Search for the cell housing the specified text and yield its (x, y) center coordinate. 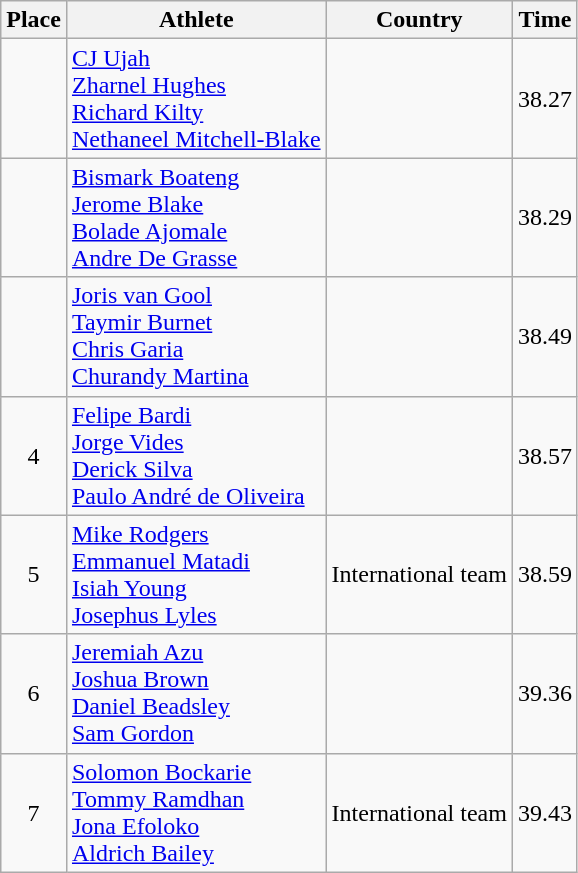
Place (34, 20)
Athlete (196, 20)
38.59 (544, 574)
6 (34, 694)
CJ UjahZharnel HughesRichard KiltyNethaneel Mitchell-Blake (196, 98)
4 (34, 456)
Jeremiah AzuJoshua BrownDaniel BeadsleySam Gordon (196, 694)
38.49 (544, 336)
Country (419, 20)
38.57 (544, 456)
39.43 (544, 812)
Bismark BoatengJerome BlakeBolade AjomaleAndre De Grasse (196, 218)
Solomon BockarieTommy RamdhanJona EfolokoAldrich Bailey (196, 812)
38.29 (544, 218)
Time (544, 20)
5 (34, 574)
38.27 (544, 98)
Mike RodgersEmmanuel MatadiIsiah YoungJosephus Lyles (196, 574)
39.36 (544, 694)
7 (34, 812)
Felipe BardiJorge VidesDerick SilvaPaulo André de Oliveira (196, 456)
Joris van GoolTaymir BurnetChris GariaChurandy Martina (196, 336)
